Pinpoint the cell where the given text exists, returning its [X, Y] midpoint coordinate. 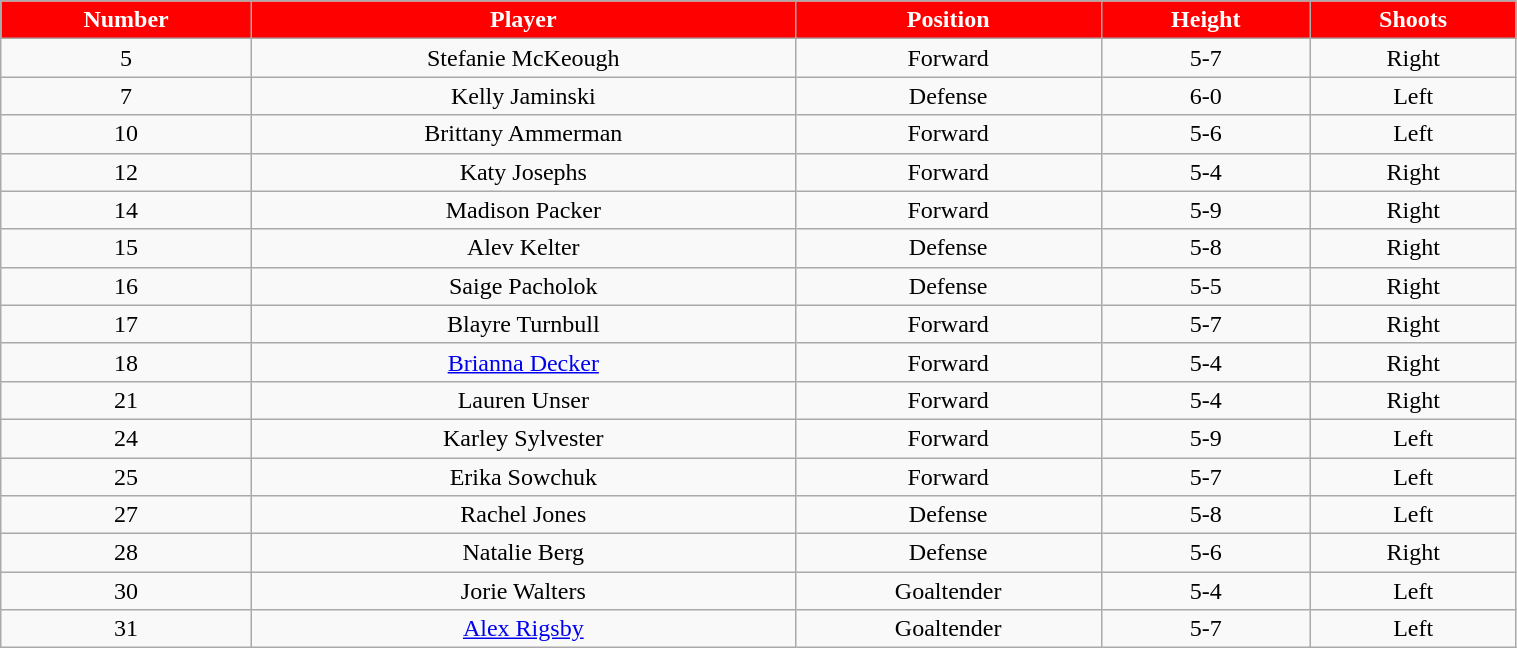
Position [948, 20]
15 [126, 248]
14 [126, 210]
Erika Sowchuk [523, 477]
31 [126, 629]
Jorie Walters [523, 591]
Shoots [1413, 20]
Player [523, 20]
17 [126, 324]
Saige Pacholok [523, 286]
6-0 [1206, 96]
7 [126, 96]
30 [126, 591]
24 [126, 438]
Stefanie McKeough [523, 58]
Katy Josephs [523, 172]
Rachel Jones [523, 515]
Lauren Unser [523, 400]
18 [126, 362]
21 [126, 400]
Blayre Turnbull [523, 324]
Alex Rigsby [523, 629]
16 [126, 286]
12 [126, 172]
27 [126, 515]
Brittany Ammerman [523, 134]
5-5 [1206, 286]
Brianna Decker [523, 362]
Karley Sylvester [523, 438]
10 [126, 134]
Kelly Jaminski [523, 96]
Madison Packer [523, 210]
Alev Kelter [523, 248]
5 [126, 58]
28 [126, 553]
25 [126, 477]
Number [126, 20]
Height [1206, 20]
Natalie Berg [523, 553]
